From the cell containing the given text, extract its center point as [X, Y] coordinate. 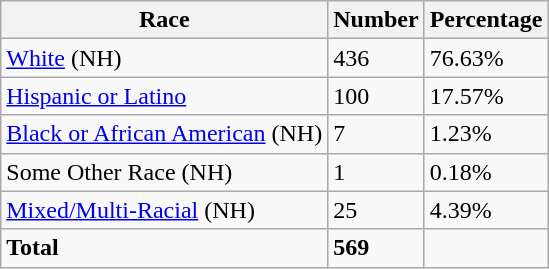
569 [376, 248]
7 [376, 134]
0.18% [486, 172]
1.23% [486, 134]
Percentage [486, 20]
1 [376, 172]
4.39% [486, 210]
17.57% [486, 96]
Number [376, 20]
Hispanic or Latino [164, 96]
100 [376, 96]
White (NH) [164, 58]
Race [164, 20]
Some Other Race (NH) [164, 172]
436 [376, 58]
Black or African American (NH) [164, 134]
25 [376, 210]
Total [164, 248]
76.63% [486, 58]
Mixed/Multi-Racial (NH) [164, 210]
